Extract the [X, Y] coordinate from the center of the cell holding the provided text.  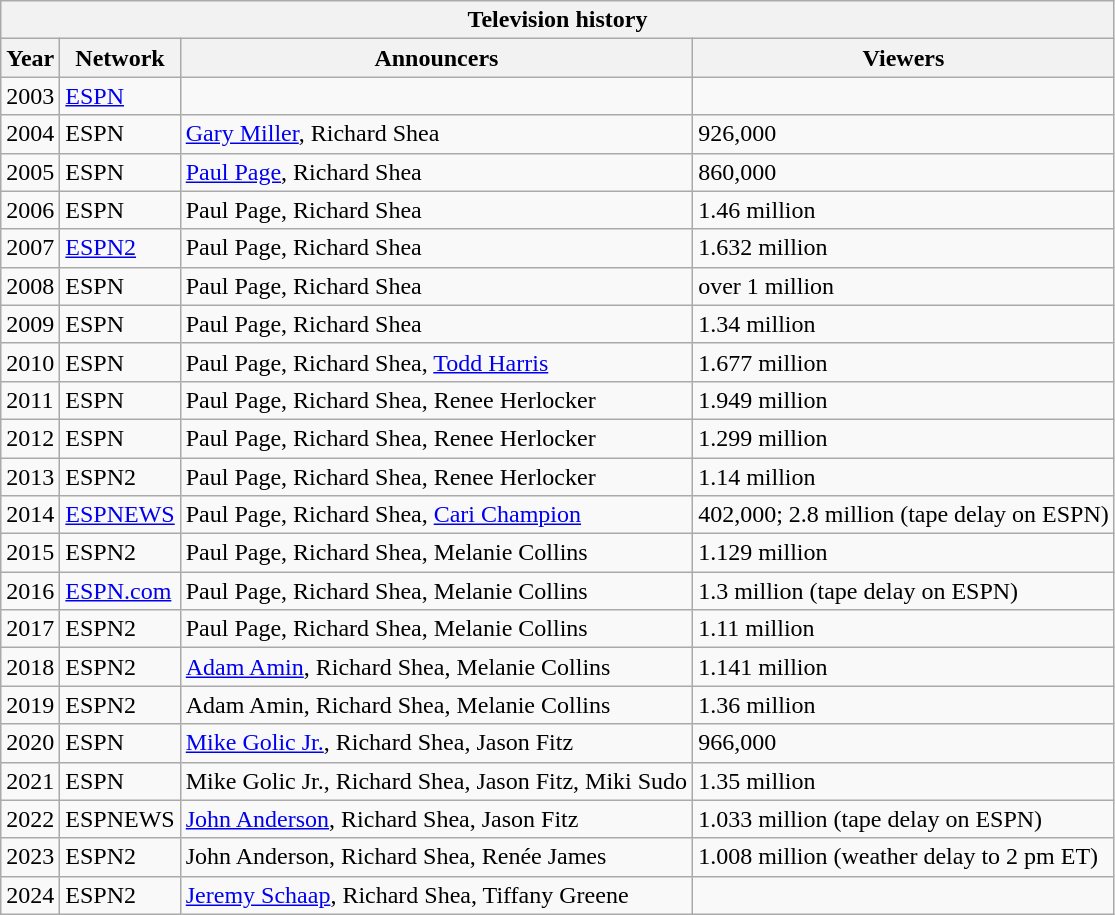
2023 [30, 857]
Jeremy Schaap, Richard Shea, Tiffany Greene [436, 895]
Mike Golic Jr., Richard Shea, Jason Fitz [436, 743]
ESPN.com [120, 591]
Mike Golic Jr., Richard Shea, Jason Fitz, Miki Sudo [436, 781]
1.129 million [904, 553]
over 1 million [904, 286]
1.36 million [904, 705]
1.11 million [904, 629]
1.14 million [904, 477]
2011 [30, 400]
2006 [30, 210]
2017 [30, 629]
1.677 million [904, 362]
Announcers [436, 58]
2014 [30, 515]
860,000 [904, 172]
1.299 million [904, 438]
John Anderson, Richard Shea, Renée James [436, 857]
2008 [30, 286]
Television history [558, 20]
2010 [30, 362]
Paul Page, Richard Shea, Cari Champion [436, 515]
2020 [30, 743]
1.033 million (tape delay on ESPN) [904, 819]
2004 [30, 134]
Gary Miller, Richard Shea [436, 134]
1.949 million [904, 400]
1.3 million (tape delay on ESPN) [904, 591]
Paul Page, Richard Shea, Todd Harris [436, 362]
2022 [30, 819]
2024 [30, 895]
1.632 million [904, 248]
1.141 million [904, 667]
Year [30, 58]
Network [120, 58]
2012 [30, 438]
2005 [30, 172]
2013 [30, 477]
402,000; 2.8 million (tape delay on ESPN) [904, 515]
926,000 [904, 134]
2009 [30, 324]
2003 [30, 96]
1.008 million (weather delay to 2 pm ET) [904, 857]
1.46 million [904, 210]
John Anderson, Richard Shea, Jason Fitz [436, 819]
2015 [30, 553]
2018 [30, 667]
1.34 million [904, 324]
Viewers [904, 58]
2019 [30, 705]
2021 [30, 781]
2007 [30, 248]
1.35 million [904, 781]
966,000 [904, 743]
2016 [30, 591]
